Return [x, y] of the center of cell containing provided text 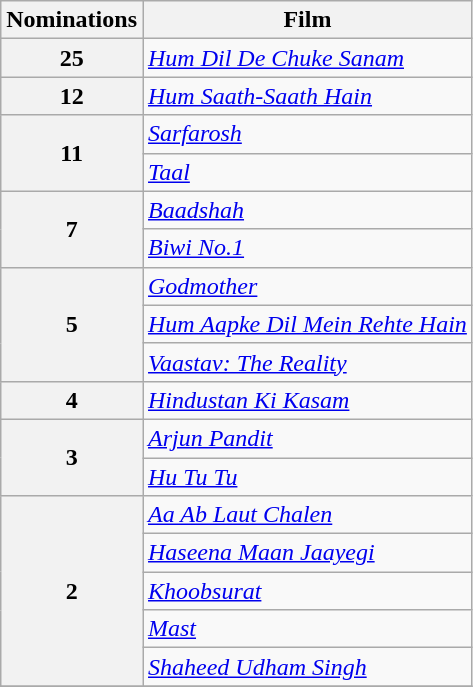
7 [72, 229]
Hum Aapke Dil Mein Rehte Hain [307, 324]
Nominations [72, 20]
5 [72, 324]
Baadshah [307, 210]
Godmother [307, 286]
Aa Ab Laut Chalen [307, 515]
Hindustan Ki Kasam [307, 400]
25 [72, 58]
Sarfarosh [307, 134]
Biwi No.1 [307, 248]
4 [72, 400]
Hum Saath-Saath Hain [307, 96]
2 [72, 591]
Hum Dil De Chuke Sanam [307, 58]
Vaastav: The Reality [307, 362]
Haseena Maan Jaayegi [307, 553]
12 [72, 96]
11 [72, 153]
Hu Tu Tu [307, 477]
3 [72, 457]
Mast [307, 629]
Arjun Pandit [307, 438]
Shaheed Udham Singh [307, 667]
Khoobsurat [307, 591]
Film [307, 20]
Taal [307, 172]
